Search for the cell housing the specified text and yield its (x, y) center coordinate. 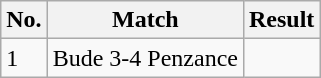
No. (24, 20)
1 (24, 58)
Result (281, 20)
Match (145, 20)
Bude 3-4 Penzance (145, 58)
